Output the [X, Y] coordinate of the center of the cell containing the given text.  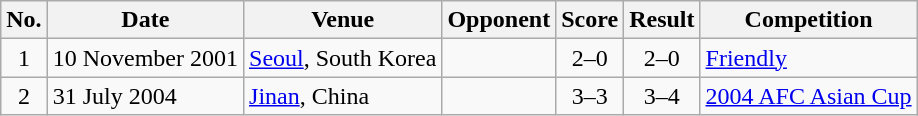
Score [590, 20]
3–3 [590, 96]
Seoul, South Korea [343, 58]
2004 AFC Asian Cup [808, 96]
3–4 [662, 96]
Friendly [808, 58]
2 [24, 96]
1 [24, 58]
Venue [343, 20]
Date [145, 20]
Competition [808, 20]
Jinan, China [343, 96]
31 July 2004 [145, 96]
No. [24, 20]
Opponent [499, 20]
Result [662, 20]
10 November 2001 [145, 58]
